For the text-containing cell, return its midpoint in [x, y] coordinate format. 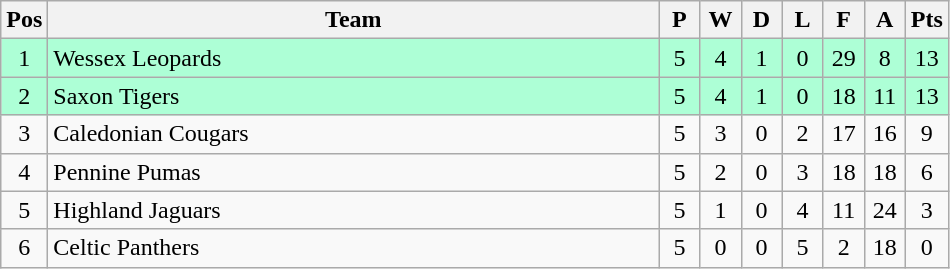
A [884, 20]
Celtic Panthers [354, 248]
Pts [926, 20]
W [720, 20]
8 [884, 58]
L [802, 20]
9 [926, 134]
P [680, 20]
Team [354, 20]
24 [884, 210]
Saxon Tigers [354, 96]
D [762, 20]
Wessex Leopards [354, 58]
16 [884, 134]
F [844, 20]
Pos [24, 20]
Pennine Pumas [354, 172]
29 [844, 58]
17 [844, 134]
Caledonian Cougars [354, 134]
Highland Jaguars [354, 210]
